From the cell containing the given text, extract its center point as (X, Y) coordinate. 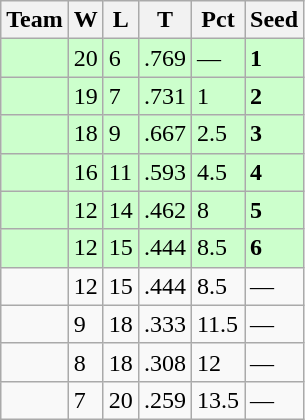
Pct (218, 20)
16 (86, 172)
5 (274, 210)
3 (274, 134)
2.5 (218, 134)
4 (274, 172)
.769 (164, 58)
.259 (164, 400)
14 (120, 210)
.667 (164, 134)
T (164, 20)
Team (35, 20)
.731 (164, 96)
L (120, 20)
.333 (164, 324)
13.5 (218, 400)
.308 (164, 362)
2 (274, 96)
Seed (274, 20)
19 (86, 96)
11.5 (218, 324)
.593 (164, 172)
4.5 (218, 172)
.462 (164, 210)
W (86, 20)
11 (120, 172)
